Detect which cell encompasses the target text, then output its [X, Y] center coordinate. 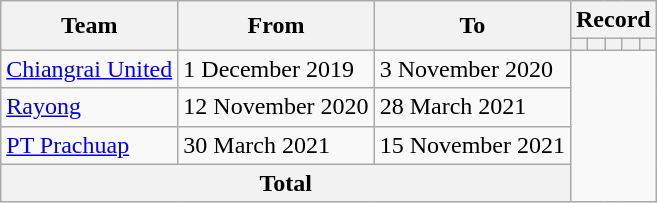
3 November 2020 [472, 69]
PT Prachuap [90, 145]
To [472, 26]
30 March 2021 [276, 145]
12 November 2020 [276, 107]
Rayong [90, 107]
Total [286, 183]
Chiangrai United [90, 69]
Team [90, 26]
From [276, 26]
28 March 2021 [472, 107]
Record [613, 20]
1 December 2019 [276, 69]
15 November 2021 [472, 145]
